Capture the cell that displays the provided text and extract its [x, y] central coordinate. 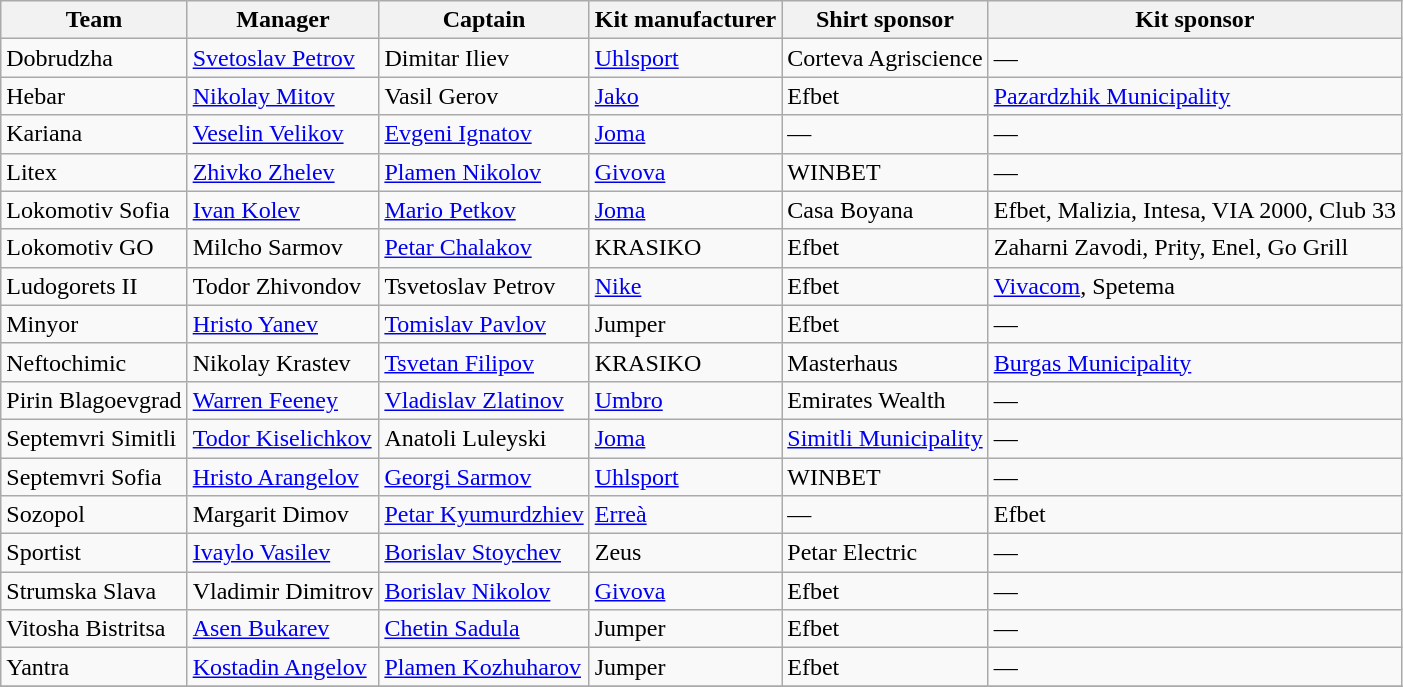
Vivacom, Spetema [1194, 286]
Evgeni Ignatov [484, 134]
Ivan Kolev [283, 210]
Efbet, Malizia, Intesa, VIA 2000, Club 33 [1194, 210]
Team [94, 20]
Corteva Agriscience [885, 58]
Petar Chalakov [484, 248]
Vasil Gerov [484, 96]
Burgas Municipality [1194, 362]
Tsvetan Filipov [484, 362]
Veselin Velikov [283, 134]
Milcho Sarmov [283, 248]
Jako [686, 96]
Anatoli Luleyski [484, 438]
Todor Zhivondov [283, 286]
Septemvri Sofia [94, 477]
Ludogorets II [94, 286]
Petar Electric [885, 553]
Kostadin Angelov [283, 667]
Shirt sponsor [885, 20]
Dimitar Iliev [484, 58]
Zhivko Zhelev [283, 172]
Plamen Nikolov [484, 172]
Emirates Wealth [885, 400]
Vladislav Zlatinov [484, 400]
Nike [686, 286]
Strumska Slava [94, 591]
Tomislav Pavlov [484, 324]
Umbro [686, 400]
Borislav Stoychev [484, 553]
Zeus [686, 553]
Pirin Blagoevgrad [94, 400]
Tsvetoslav Petrov [484, 286]
Borislav Nikolov [484, 591]
Simitli Municipality [885, 438]
Chetin Sadula [484, 629]
Casa Boyana [885, 210]
Lokomotiv GO [94, 248]
Hebar [94, 96]
Vladimir Dimitrov [283, 591]
Georgi Sarmov [484, 477]
Vitosha Bistritsa [94, 629]
Ivaylo Vasilev [283, 553]
Zaharni Zavodi, Prity, Enel, Go Grill [1194, 248]
Yantra [94, 667]
Septemvri Simitli [94, 438]
Warren Feeney [283, 400]
Hristo Yanev [283, 324]
Sоzopol [94, 515]
Sportist [94, 553]
Pazardzhik Municipality [1194, 96]
Nikolay Mitov [283, 96]
Dobrudzha [94, 58]
Litex [94, 172]
Masterhaus [885, 362]
Petar Kyumurdzhiev [484, 515]
Asen Bukarev [283, 629]
Captain [484, 20]
Svetoslav Petrov [283, 58]
Kit manufacturer [686, 20]
Manager [283, 20]
Mario Petkov [484, 210]
Kit sponsor [1194, 20]
Margarit Dimov [283, 515]
Plamen Kozhuharov [484, 667]
Minyor [94, 324]
Nikolay Krastev [283, 362]
Kariana [94, 134]
Neftochimic [94, 362]
Hristo Arangelov [283, 477]
Erreà [686, 515]
Lokomotiv Sofia [94, 210]
Todor Kiselichkov [283, 438]
